Return the (X, Y) coordinate for the center point of the cell that contains the specified text.  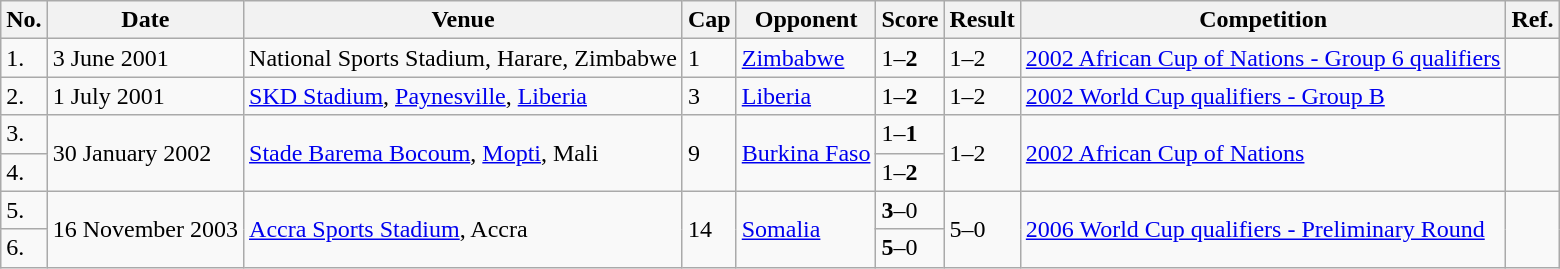
3–0 (910, 210)
National Sports Stadium, Harare, Zimbabwe (464, 58)
Zimbabwe (806, 58)
14 (709, 229)
Accra Sports Stadium, Accra (464, 229)
Venue (464, 20)
3 (709, 96)
Stade Barema Bocoum, Mopti, Mali (464, 153)
Somalia (806, 229)
No. (24, 20)
3 June 2001 (145, 58)
2002 African Cup of Nations - Group 6 qualifiers (1263, 58)
Ref. (1532, 20)
1 (709, 58)
Cap (709, 20)
1–1 (910, 134)
Result (982, 20)
Burkina Faso (806, 153)
2002 African Cup of Nations (1263, 153)
Liberia (806, 96)
Opponent (806, 20)
SKD Stadium, Paynesville, Liberia (464, 96)
16 November 2003 (145, 229)
2006 World Cup qualifiers - Preliminary Round (1263, 229)
30 January 2002 (145, 153)
9 (709, 153)
5. (24, 210)
1. (24, 58)
Date (145, 20)
1 July 2001 (145, 96)
4. (24, 172)
6. (24, 248)
2002 World Cup qualifiers - Group B (1263, 96)
2. (24, 96)
3. (24, 134)
Competition (1263, 20)
Score (910, 20)
